Search for the cell housing the specified text and yield its [X, Y] center coordinate. 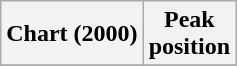
Peak position [189, 34]
Chart (2000) [72, 34]
